For the text-containing cell, return its midpoint in (x, y) coordinate format. 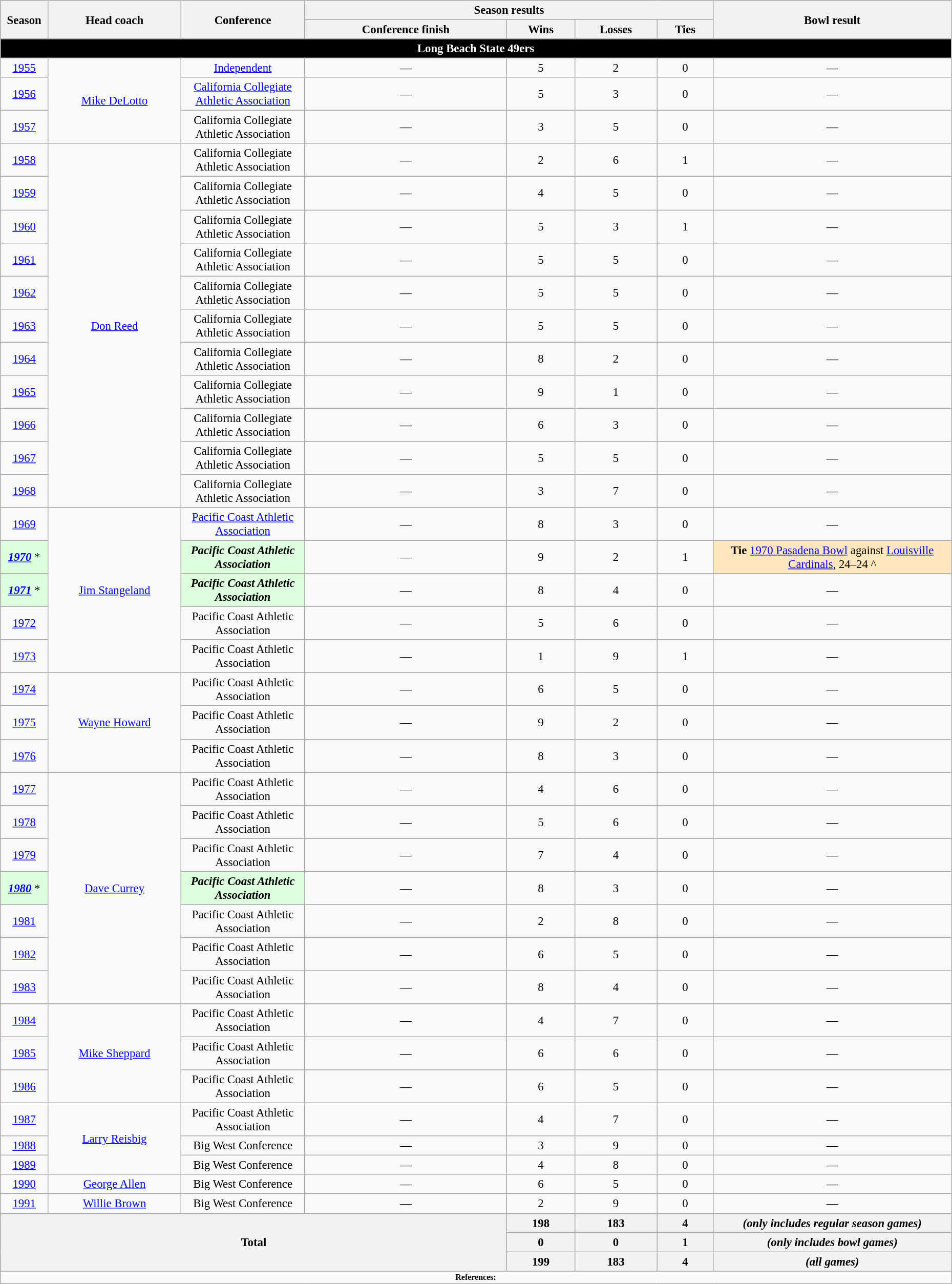
1960 (25, 226)
1976 (25, 756)
Jim Stangeland (115, 590)
1961 (25, 259)
References: (476, 1277)
1968 (25, 491)
1991 (25, 1204)
1983 (25, 987)
1988 (25, 1146)
Wins (541, 30)
Long Beach State 49ers (476, 49)
Dave Currey (115, 888)
1965 (25, 392)
Conference finish (406, 30)
1957 (25, 127)
1973 (25, 657)
1962 (25, 293)
1974 (25, 689)
George Allen (115, 1185)
Wayne Howard (115, 723)
Ties (685, 30)
1967 (25, 458)
1959 (25, 194)
1979 (25, 855)
1971 * (25, 590)
1958 (25, 160)
Head coach (115, 19)
1964 (25, 359)
1985 (25, 1054)
Conference (243, 19)
1989 (25, 1165)
(all games) (832, 1261)
1980 * (25, 888)
Willie Brown (115, 1204)
Season results (509, 10)
1956 (25, 94)
Independent (243, 68)
1955 (25, 68)
(only includes bowl games) (832, 1242)
1978 (25, 822)
Losses (616, 30)
1972 (25, 624)
198 (541, 1223)
Season (25, 19)
1966 (25, 425)
1970 * (25, 557)
1977 (25, 789)
1969 (25, 524)
1986 (25, 1087)
1975 (25, 723)
(only includes regular season games) (832, 1223)
Mike DeLotto (115, 101)
Tie 1970 Pasadena Bowl against Louisville Cardinals, 24–24 ^ (832, 557)
1990 (25, 1185)
Total (254, 1243)
1987 (25, 1120)
Bowl result (832, 19)
Larry Reisbig (115, 1139)
1981 (25, 921)
1982 (25, 955)
199 (541, 1261)
1984 (25, 1020)
Don Reed (115, 326)
Mike Sheppard (115, 1054)
1963 (25, 326)
